Return (X, Y) of the center of cell containing provided text 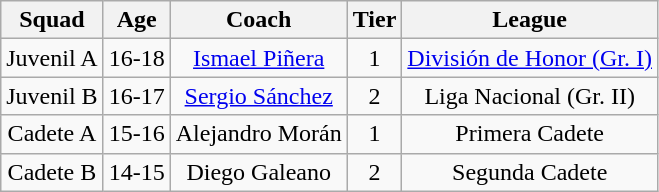
División de Honor (Gr. I) (530, 58)
Squad (52, 20)
16-18 (136, 58)
Cadete B (52, 172)
Diego Galeano (258, 172)
16-17 (136, 96)
Age (136, 20)
Coach (258, 20)
League (530, 20)
15-16 (136, 134)
Juvenil B (52, 96)
Tier (374, 20)
Ismael Piñera (258, 58)
Sergio Sánchez (258, 96)
Juvenil A (52, 58)
14-15 (136, 172)
Alejandro Morán (258, 134)
Liga Nacional (Gr. II) (530, 96)
Cadete A (52, 134)
Segunda Cadete (530, 172)
Primera Cadete (530, 134)
